Detect which cell encompasses the target text, then output its (X, Y) center coordinate. 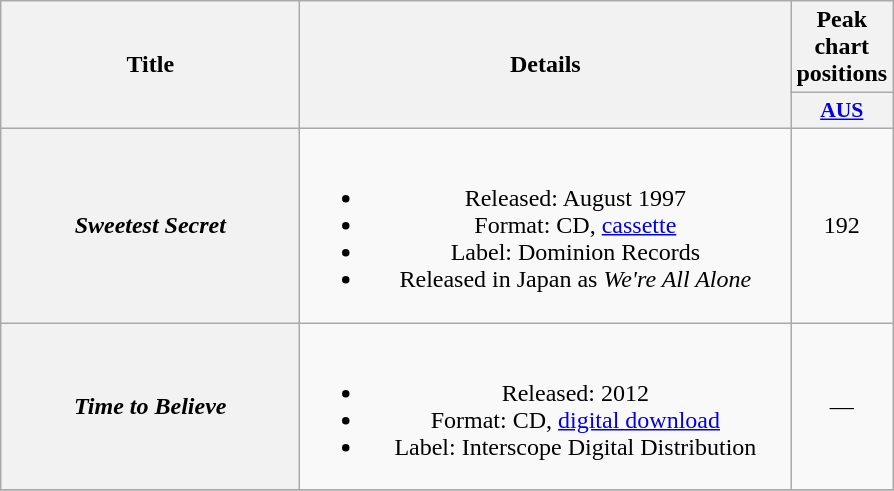
Details (546, 65)
Released: August 1997Format: CD, cassetteLabel: Dominion RecordsReleased in Japan as We're All Alone (546, 225)
192 (842, 225)
Title (150, 65)
Sweetest Secret (150, 225)
— (842, 406)
Released: 2012Format: CD, digital downloadLabel: Interscope Digital Distribution (546, 406)
Peak chart positions (842, 47)
AUS (842, 111)
Time to Believe (150, 406)
